Identify which cell holds the provided text, then report its (x, y) central coordinate. 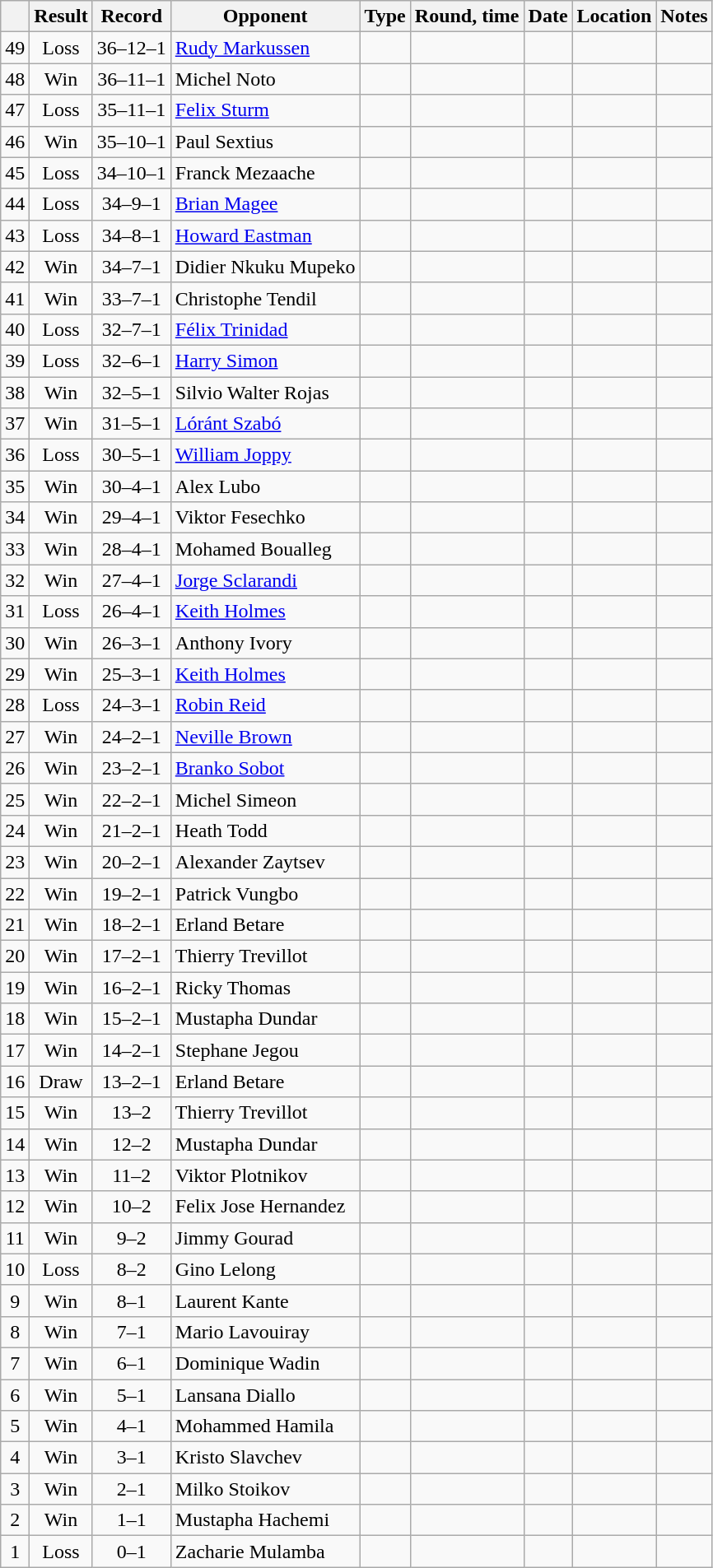
32–5–1 (132, 393)
27–4–1 (132, 580)
5–1 (132, 1395)
12 (15, 1207)
34–7–1 (132, 267)
34–8–1 (132, 235)
Ricky Thomas (265, 988)
13 (15, 1175)
11–2 (132, 1175)
24–2–1 (132, 737)
16 (15, 1082)
Rudy Markussen (265, 48)
21 (15, 925)
0–1 (132, 1552)
36–12–1 (132, 48)
Robin Reid (265, 705)
Paul Sextius (265, 142)
19 (15, 988)
5 (15, 1426)
Howard Eastman (265, 235)
Date (548, 16)
45 (15, 173)
30–5–1 (132, 455)
11 (15, 1238)
14 (15, 1144)
Round, time (467, 16)
43 (15, 235)
36 (15, 455)
4–1 (132, 1426)
16–2–1 (132, 988)
Stephane Jegou (265, 1050)
Felix Jose Hernandez (265, 1207)
Felix Sturm (265, 110)
22–2–1 (132, 799)
32 (15, 580)
7 (15, 1363)
8 (15, 1332)
38 (15, 393)
27 (15, 737)
35–11–1 (132, 110)
Notes (684, 16)
Mario Lavouiray (265, 1332)
Lansana Diallo (265, 1395)
Jimmy Gourad (265, 1238)
Heath Todd (265, 831)
Silvio Walter Rojas (265, 393)
30 (15, 643)
1–1 (132, 1520)
Brian Magee (265, 204)
Zacharie Mulamba (265, 1552)
20–2–1 (132, 862)
49 (15, 48)
Alex Lubo (265, 486)
10 (15, 1269)
23 (15, 862)
14–2–1 (132, 1050)
Viktor Fesechko (265, 518)
Result (61, 16)
28–4–1 (132, 549)
20 (15, 956)
2–1 (132, 1489)
34–10–1 (132, 173)
Dominique Wadin (265, 1363)
9–2 (132, 1238)
15–2–1 (132, 1019)
30–4–1 (132, 486)
Mustapha Hachemi (265, 1520)
Type (385, 16)
35–10–1 (132, 142)
Location (614, 16)
13–2–1 (132, 1082)
25 (15, 799)
39 (15, 361)
Michel Simeon (265, 799)
2 (15, 1520)
37 (15, 424)
29 (15, 674)
31–5–1 (132, 424)
23–2–1 (132, 768)
Jorge Sclarandi (265, 580)
26 (15, 768)
Franck Mezaache (265, 173)
18 (15, 1019)
6–1 (132, 1363)
21–2–1 (132, 831)
Viktor Plotnikov (265, 1175)
9 (15, 1300)
Alexander Zaytsev (265, 862)
24 (15, 831)
19–2–1 (132, 893)
26–4–1 (132, 612)
3–1 (132, 1458)
33–7–1 (132, 298)
17 (15, 1050)
36–11–1 (132, 79)
4 (15, 1458)
Laurent Kante (265, 1300)
41 (15, 298)
8–1 (132, 1300)
24–3–1 (132, 705)
7–1 (132, 1332)
32–6–1 (132, 361)
William Joppy (265, 455)
Neville Brown (265, 737)
28 (15, 705)
1 (15, 1552)
26–3–1 (132, 643)
Mohammed Hamila (265, 1426)
13–2 (132, 1113)
Anthony Ivory (265, 643)
8–2 (132, 1269)
Michel Noto (265, 79)
35 (15, 486)
22 (15, 893)
15 (15, 1113)
42 (15, 267)
33 (15, 549)
Kristo Slavchev (265, 1458)
46 (15, 142)
Draw (61, 1082)
6 (15, 1395)
Harry Simon (265, 361)
32–7–1 (132, 329)
Christophe Tendil (265, 298)
31 (15, 612)
48 (15, 79)
29–4–1 (132, 518)
3 (15, 1489)
Félix Trinidad (265, 329)
Didier Nkuku Mupeko (265, 267)
44 (15, 204)
47 (15, 110)
Milko Stoikov (265, 1489)
Gino Lelong (265, 1269)
34–9–1 (132, 204)
25–3–1 (132, 674)
Record (132, 16)
18–2–1 (132, 925)
Lóránt Szabó (265, 424)
10–2 (132, 1207)
Patrick Vungbo (265, 893)
Mohamed Boualleg (265, 549)
12–2 (132, 1144)
34 (15, 518)
17–2–1 (132, 956)
Branko Sobot (265, 768)
Opponent (265, 16)
40 (15, 329)
